Detect which cell encompasses the target text, then output its (x, y) center coordinate. 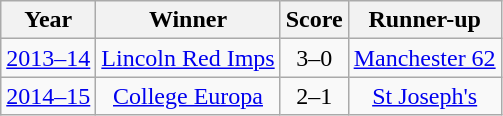
Year (48, 20)
Lincoln Red Imps (188, 58)
Manchester 62 (424, 58)
2013–14 (48, 58)
College Europa (188, 96)
St Joseph's (424, 96)
2–1 (314, 96)
Runner-up (424, 20)
Winner (188, 20)
2014–15 (48, 96)
Score (314, 20)
3–0 (314, 58)
